Find where the given text appears and provide that cell's center as [x, y] coordinate. 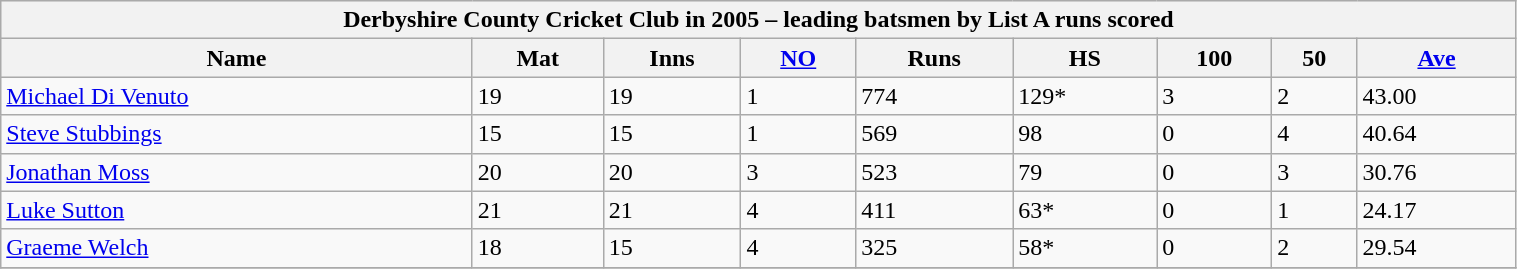
29.54 [1436, 248]
Graeme Welch [236, 248]
Runs [934, 58]
43.00 [1436, 96]
523 [934, 172]
63* [1085, 210]
30.76 [1436, 172]
Luke Sutton [236, 210]
Steve Stubbings [236, 134]
569 [934, 134]
50 [1314, 58]
774 [934, 96]
Jonathan Moss [236, 172]
100 [1214, 58]
79 [1085, 172]
Inns [672, 58]
NO [798, 58]
Michael Di Venuto [236, 96]
Derbyshire County Cricket Club in 2005 – leading batsmen by List A runs scored [758, 20]
58* [1085, 248]
129* [1085, 96]
Ave [1436, 58]
Mat [538, 58]
Name [236, 58]
411 [934, 210]
40.64 [1436, 134]
HS [1085, 58]
98 [1085, 134]
18 [538, 248]
325 [934, 248]
24.17 [1436, 210]
